Detect which cell encompasses the target text, then output its [x, y] center coordinate. 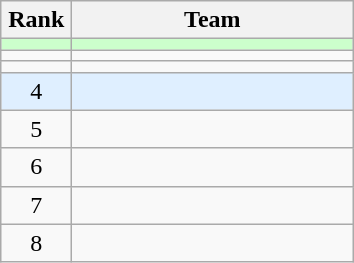
7 [36, 205]
Rank [36, 20]
5 [36, 129]
8 [36, 243]
Team [212, 20]
6 [36, 167]
4 [36, 91]
